Return [x, y] of the center of cell containing provided text 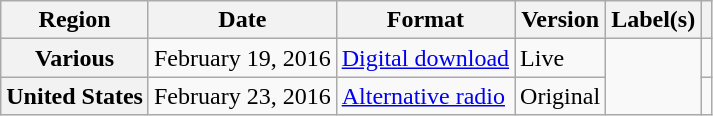
United States [75, 96]
Date [242, 20]
Digital download [425, 58]
February 19, 2016 [242, 58]
Format [425, 20]
February 23, 2016 [242, 96]
Alternative radio [425, 96]
Label(s) [654, 20]
Version [560, 20]
Region [75, 20]
Original [560, 96]
Live [560, 58]
Various [75, 58]
